Provide the (x, y) coordinate of the cell's center where the given text is located.  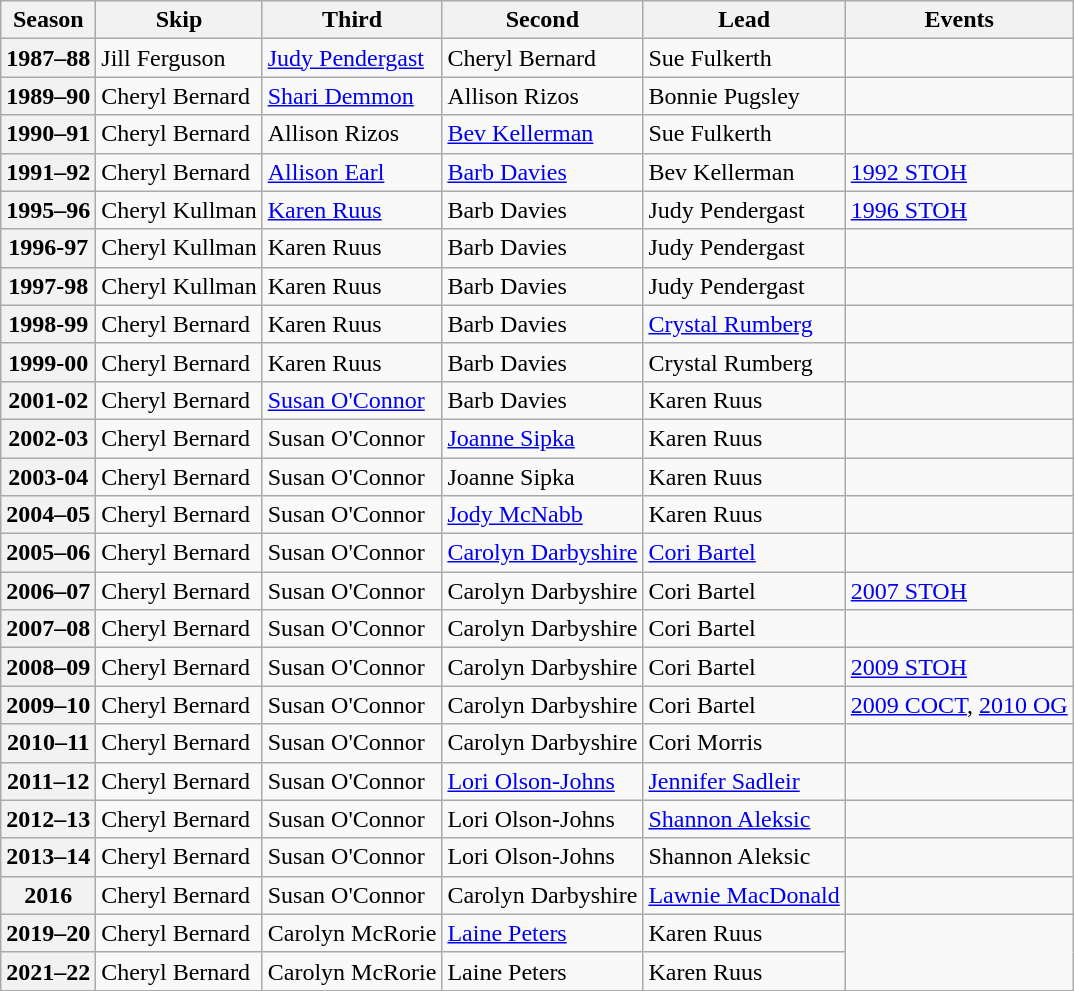
1992 STOH (959, 172)
2004–05 (48, 515)
Second (542, 20)
2021–22 (48, 971)
2009 STOH (959, 667)
Allison Earl (352, 172)
2008–09 (48, 667)
2013–14 (48, 857)
Cori Morris (744, 743)
Jill Ferguson (179, 58)
1989–90 (48, 96)
Skip (179, 20)
Third (352, 20)
1996-97 (48, 248)
2003-04 (48, 477)
1996 STOH (959, 210)
Jennifer Sadleir (744, 781)
Jody McNabb (542, 515)
1999-00 (48, 362)
2009–10 (48, 705)
2012–13 (48, 819)
Events (959, 20)
Lawnie MacDonald (744, 895)
1990–91 (48, 134)
2007 STOH (959, 591)
2001-02 (48, 400)
1998-99 (48, 324)
Lead (744, 20)
2011–12 (48, 781)
2006–07 (48, 591)
2007–08 (48, 629)
1991–92 (48, 172)
2010–11 (48, 743)
Shari Demmon (352, 96)
2009 COCT, 2010 OG (959, 705)
2005–06 (48, 553)
Bonnie Pugsley (744, 96)
2019–20 (48, 933)
Season (48, 20)
2002-03 (48, 438)
1987–88 (48, 58)
1995–96 (48, 210)
2016 (48, 895)
1997-98 (48, 286)
